Output the (X, Y) coordinate of the center of the cell containing the given text.  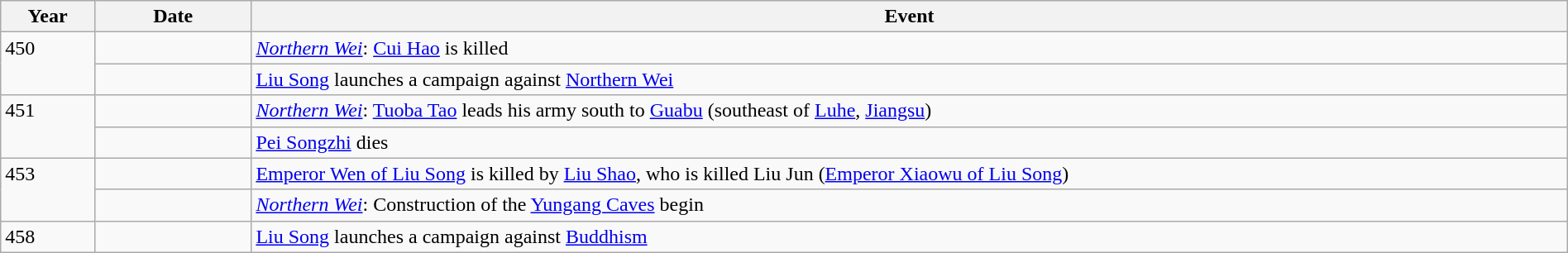
Emperor Wen of Liu Song is killed by Liu Shao, who is killed Liu Jun (Emperor Xiaowu of Liu Song) (910, 174)
451 (48, 126)
Liu Song launches a campaign against Buddhism (910, 236)
Northern Wei: Cui Hao is killed (910, 48)
450 (48, 64)
Date (172, 17)
Pei Songzhi dies (910, 142)
Year (48, 17)
458 (48, 236)
Northern Wei: Tuoba Tao leads his army south to Guabu (southeast of Luhe, Jiangsu) (910, 111)
Event (910, 17)
Liu Song launches a campaign against Northern Wei (910, 79)
Northern Wei: Construction of the Yungang Caves begin (910, 205)
453 (48, 189)
